Output the [x, y] coordinate of the center of the cell containing the given text.  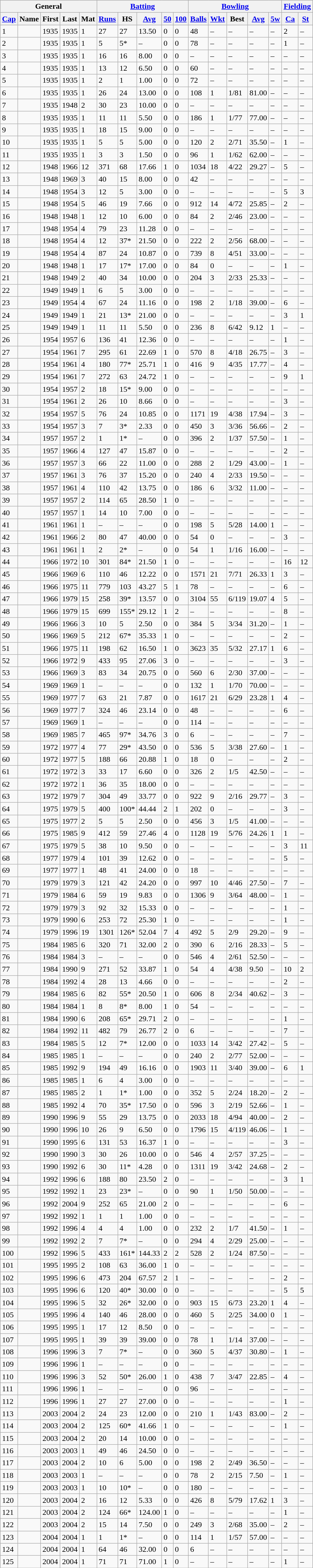
29.27 [258, 167]
6/29 [237, 698]
23.20 [258, 1302]
5/79 [237, 1500]
52.50 [258, 957]
106 [9, 1327]
Balls [198, 19]
1311 [198, 1167]
113 [9, 1414]
23.00 [258, 216]
8* [127, 1006]
7.66 [149, 204]
94 [9, 1179]
8.50 [149, 1327]
2/30 [237, 673]
40* [127, 1290]
66* [127, 1512]
18.20 [258, 1093]
24.20 [149, 883]
44.44 [149, 809]
116 [9, 1451]
2/56 [237, 241]
17.66 [149, 167]
52.66 [258, 1105]
606 [198, 994]
4/22 [237, 167]
232 [198, 1228]
91 [9, 1142]
24.26 [258, 833]
295 [107, 352]
8.66 [149, 401]
144.33 [149, 1253]
Wkt [217, 19]
100* [127, 809]
492 [198, 932]
119 [9, 1488]
136 [107, 340]
118 [9, 1475]
30.00 [149, 1290]
412 [107, 833]
212 [107, 636]
570 [198, 352]
29* [127, 747]
22.69 [149, 352]
13.50 [149, 31]
14.00 [258, 525]
62.00 [258, 155]
9.83 [149, 895]
Name [29, 19]
1/24 [237, 1253]
460 [198, 1315]
4/35 [237, 365]
77* [127, 365]
2/19 [237, 1105]
75 [9, 945]
416 [198, 365]
12.36 [149, 340]
3/38 [237, 747]
1796 [198, 1130]
33.00 [258, 253]
97* [127, 735]
Fielding [297, 6]
41.66 [149, 1426]
5.33 [149, 1500]
161* [127, 1253]
25.30 [149, 920]
596 [198, 1105]
89 [9, 1117]
1128 [198, 833]
117 [9, 1463]
St [306, 19]
15* [127, 389]
43.00 [258, 463]
85 [9, 1068]
41.50 [258, 1228]
27.06 [149, 661]
390 [198, 945]
2/61 [237, 957]
50.00 [258, 1191]
30.80 [258, 1352]
1/81 [237, 93]
3/47 [237, 1377]
34.00 [258, 1315]
6/73 [237, 1302]
739 [198, 253]
27.60 [258, 747]
236 [198, 327]
23* [127, 1191]
Cap [9, 19]
2/29 [237, 1241]
26.33 [258, 574]
24.72 [149, 377]
28.00 [149, 1315]
482 [107, 1031]
29.20 [258, 932]
450 [198, 426]
29.77 [258, 796]
57 [9, 722]
35* [127, 1105]
29.71 [149, 1019]
Mat [88, 19]
132 [198, 685]
17* [127, 266]
37* [127, 241]
1/62 [237, 155]
912 [198, 204]
6.00 [149, 216]
43 [9, 550]
74 [9, 932]
1571 [198, 574]
27.50 [258, 883]
4/119 [237, 1130]
4/37 [237, 1352]
324 [107, 710]
6/42 [237, 327]
45 [9, 574]
1306 [198, 895]
37.25 [258, 1155]
1903 [198, 1068]
2/68 [237, 1525]
6/119 [237, 599]
56 [9, 710]
400 [107, 809]
2/24 [237, 1093]
43.50 [149, 747]
371 [107, 167]
456 [198, 821]
12.22 [149, 574]
7.00 [149, 512]
52.00 [258, 1056]
83.00 [258, 1414]
16.16 [149, 1068]
301 [107, 562]
57.00 [258, 1537]
58 [9, 735]
55* [127, 994]
10.85 [149, 414]
33.87 [149, 969]
18.00 [149, 784]
124.00 [149, 1512]
69 [9, 870]
1/14 [237, 1340]
86 [9, 1080]
528 [198, 1253]
HS [127, 19]
3/64 [237, 895]
2/25 [237, 1315]
24.50 [149, 1451]
41.00 [258, 821]
13.00 [149, 93]
7.87 [149, 698]
271 [107, 969]
126* [127, 932]
112 [9, 1401]
1034 [198, 167]
4/18 [237, 352]
9.12 [258, 327]
2/49 [237, 1463]
20.75 [149, 673]
115 [9, 1438]
24.68 [258, 1167]
1/70 [237, 685]
17.50 [149, 1105]
222 [198, 241]
81.00 [258, 93]
73 [9, 920]
84* [127, 562]
10* [127, 1488]
249 [198, 1525]
25 [9, 327]
438 [198, 1377]
52.04 [149, 932]
4.66 [149, 982]
16.00 [258, 550]
2/57 [237, 1155]
98 [9, 1228]
46.06 [258, 1130]
25.71 [149, 365]
17.94 [258, 414]
60* [127, 1426]
22.85 [258, 1377]
11* [127, 1167]
426 [198, 1500]
997 [198, 883]
77.00 [258, 117]
3104 [198, 599]
35.50 [258, 142]
26.77 [149, 1031]
3623 [198, 648]
97 [9, 1216]
43.27 [149, 587]
1/18 [237, 303]
384 [198, 624]
294 [198, 1241]
2/9 [237, 932]
3/40 [237, 1068]
99 [9, 1241]
31.20 [258, 624]
288 [198, 463]
35.33 [149, 636]
56.66 [258, 426]
4/72 [237, 204]
25.33 [258, 278]
123 [9, 1537]
102 [9, 1278]
699 [107, 611]
Batting [143, 6]
253 [107, 920]
39* [127, 599]
57.50 [258, 438]
51 [9, 648]
17.77 [258, 365]
26.75 [258, 352]
40.62 [258, 994]
11.28 [149, 229]
107 [9, 1340]
17.62 [258, 1500]
1171 [198, 414]
33.77 [149, 796]
19.50 [258, 475]
48.00 [258, 895]
1/29 [237, 463]
1/43 [237, 1414]
320 [107, 945]
258 [107, 599]
81 [9, 1019]
560 [198, 673]
5* [127, 43]
6.60 [149, 772]
3/32 [237, 488]
202 [198, 809]
17.00 [149, 266]
36.00 [149, 1265]
155* [127, 611]
Best [237, 19]
105 [9, 1315]
109 [9, 1364]
131 [107, 1142]
44 [9, 562]
10.87 [149, 253]
194 [107, 1068]
779 [107, 587]
36.50 [258, 1463]
Bowling [235, 6]
42.50 [258, 772]
536 [198, 747]
903 [198, 1302]
2/77 [237, 1056]
16.37 [149, 1142]
104 [9, 1302]
5/76 [237, 833]
15.87 [149, 451]
210 [198, 1414]
4.28 [149, 1167]
71.00 [149, 1562]
1/16 [237, 550]
28.50 [149, 500]
31 [9, 401]
68.00 [258, 241]
3* [127, 426]
1033 [198, 1043]
87.50 [258, 1253]
4/46 [237, 883]
88 [9, 1105]
7/71 [237, 574]
First [51, 19]
1/57 [237, 1537]
2/71 [237, 142]
922 [198, 796]
25.00 [258, 1241]
67* [127, 636]
25.85 [258, 204]
29.12 [149, 611]
15.20 [149, 475]
27.46 [149, 833]
2033 [198, 1117]
396 [198, 438]
20.50 [149, 994]
1/37 [237, 438]
19.07 [258, 599]
4/94 [237, 1117]
1/50 [237, 1191]
2/15 [237, 1475]
16.50 [149, 648]
1/77 [237, 117]
65* [127, 1019]
27.17 [258, 648]
272 [107, 377]
1301 [107, 932]
5/32 [237, 648]
2/46 [237, 216]
122 [9, 1525]
111 [9, 1389]
3/34 [237, 624]
15.33 [149, 907]
23.14 [149, 710]
12.62 [149, 858]
360 [198, 1352]
326 [198, 772]
93 [9, 1167]
13.57 [149, 599]
11.16 [149, 303]
24.00 [149, 870]
70.00 [258, 685]
50* [127, 1377]
5w [275, 19]
34.76 [149, 735]
352 [198, 1093]
252 [107, 1204]
35.00 [258, 1525]
26* [127, 1302]
2.33 [149, 426]
208 [107, 1019]
304 [107, 796]
General [49, 6]
Ca [290, 19]
2/34 [237, 994]
465 [107, 735]
Runs [107, 19]
5/28 [237, 525]
1/7 [237, 1228]
3/36 [237, 426]
26.00 [149, 1377]
2* [127, 550]
23.50 [149, 1179]
1617 [198, 698]
140 [107, 1315]
127 [107, 451]
27.00 [149, 1401]
28.33 [258, 945]
27.42 [258, 1043]
13* [127, 315]
20.88 [149, 760]
67.57 [149, 1278]
4/51 [237, 253]
23.28 [258, 698]
Last [70, 19]
473 [107, 1278]
1.50 [149, 155]
